Return the [x, y] coordinate for the center point of the cell that contains the specified text.  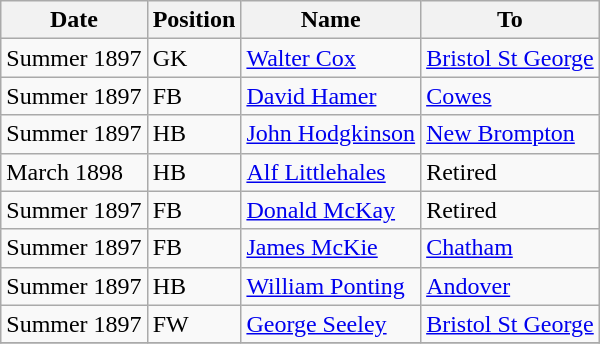
Andover [510, 286]
John Hodgkinson [331, 134]
To [510, 20]
GK [194, 58]
Alf Littlehales [331, 172]
Walter Cox [331, 58]
Cowes [510, 96]
FW [194, 324]
Chatham [510, 248]
George Seeley [331, 324]
William Ponting [331, 286]
March 1898 [74, 172]
Position [194, 20]
Date [74, 20]
Name [331, 20]
New Brompton [510, 134]
James McKie [331, 248]
Donald McKay [331, 210]
David Hamer [331, 96]
